Locate the cell with the specified text and output its [x, y] center coordinate. 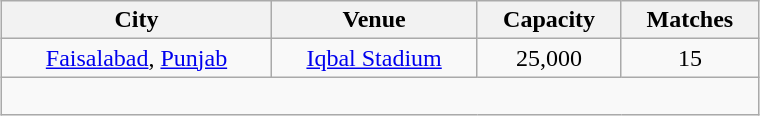
Capacity [550, 20]
15 [690, 58]
Matches [690, 20]
City [137, 20]
Faisalabad, Punjab [137, 58]
Iqbal Stadium [374, 58]
25,000 [550, 58]
Venue [374, 20]
